Scan for the cell matching the given text and deliver its (X, Y) coordinate at center. 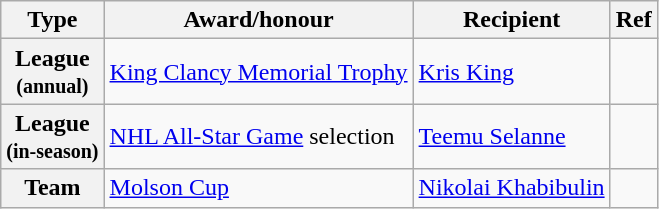
Recipient (512, 20)
Ref (634, 20)
Teemu Selanne (512, 136)
Award/honour (258, 20)
Type (52, 20)
King Clancy Memorial Trophy (258, 72)
Nikolai Khabibulin (512, 188)
League(annual) (52, 72)
Team (52, 188)
League(in-season) (52, 136)
Kris King (512, 72)
NHL All-Star Game selection (258, 136)
Molson Cup (258, 188)
